Find where the given text appears and provide that cell's center as (X, Y) coordinate. 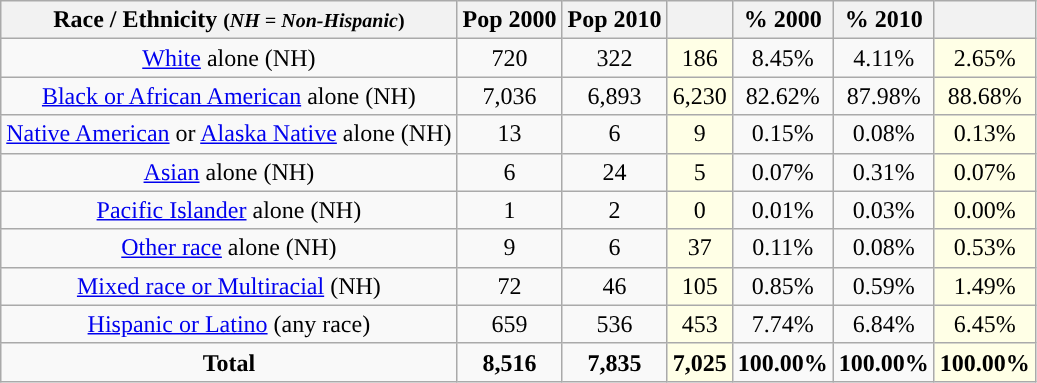
0.85% (782, 286)
% 2010 (884, 20)
6.45% (984, 324)
0.00% (984, 210)
4.11% (884, 58)
% 2000 (782, 20)
Pacific Islander alone (NH) (229, 210)
0.01% (782, 210)
0.15% (782, 134)
536 (614, 324)
7.74% (782, 324)
Asian alone (NH) (229, 172)
87.98% (884, 96)
82.62% (782, 96)
72 (510, 286)
Mixed race or Multiracial (NH) (229, 286)
Native American or Alaska Native alone (NH) (229, 134)
Other race alone (NH) (229, 248)
8.45% (782, 58)
0.13% (984, 134)
7,025 (700, 362)
0.11% (782, 248)
46 (614, 286)
Hispanic or Latino (any race) (229, 324)
453 (700, 324)
7,036 (510, 96)
37 (700, 248)
186 (700, 58)
0.03% (884, 210)
Pop 2000 (510, 20)
88.68% (984, 96)
5 (700, 172)
0.59% (884, 286)
6,230 (700, 96)
24 (614, 172)
Black or African American alone (NH) (229, 96)
Race / Ethnicity (NH = Non-Hispanic) (229, 20)
720 (510, 58)
1.49% (984, 286)
322 (614, 58)
105 (700, 286)
0.31% (884, 172)
659 (510, 324)
13 (510, 134)
2 (614, 210)
6.84% (884, 324)
2.65% (984, 58)
1 (510, 210)
White alone (NH) (229, 58)
6,893 (614, 96)
0 (700, 210)
8,516 (510, 362)
0.53% (984, 248)
Total (229, 362)
Pop 2010 (614, 20)
7,835 (614, 362)
